Return the (X, Y) coordinate for the center point of the cell that contains the specified text.  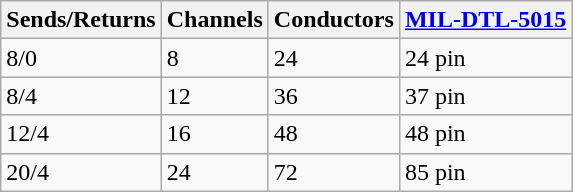
Sends/Returns (81, 20)
12/4 (81, 134)
8/0 (81, 58)
Conductors (334, 20)
8/4 (81, 96)
Channels (214, 20)
24 pin (485, 58)
36 (334, 96)
48 pin (485, 134)
72 (334, 172)
8 (214, 58)
MIL-DTL-5015 (485, 20)
48 (334, 134)
37 pin (485, 96)
16 (214, 134)
85 pin (485, 172)
20/4 (81, 172)
12 (214, 96)
